Output the [x, y] coordinate of the center of the cell containing the given text.  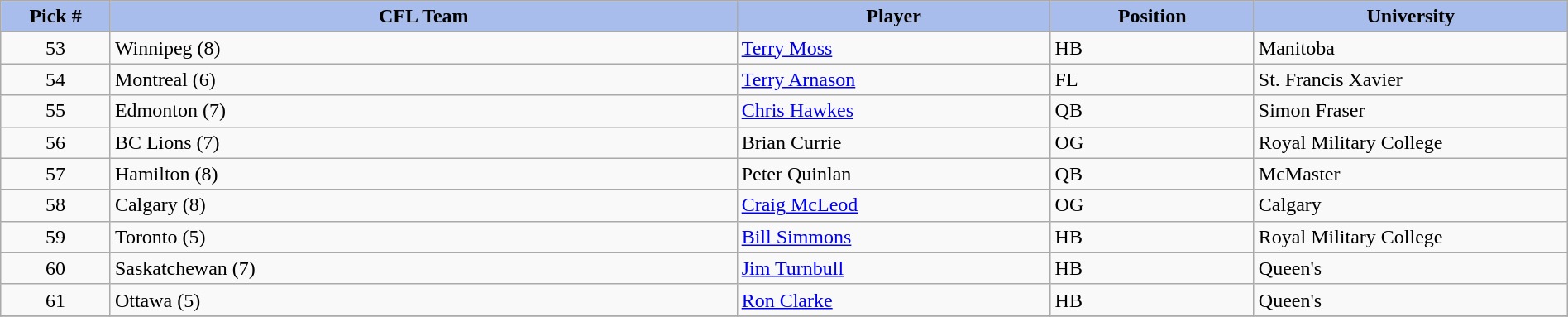
58 [56, 205]
Ron Clarke [893, 300]
Simon Fraser [1411, 111]
Brian Currie [893, 142]
59 [56, 237]
Toronto (5) [423, 237]
Craig McLeod [893, 205]
Manitoba [1411, 48]
Terry Arnason [893, 79]
Winnipeg (8) [423, 48]
Calgary [1411, 205]
56 [56, 142]
61 [56, 300]
57 [56, 174]
Chris Hawkes [893, 111]
Montreal (6) [423, 79]
Hamilton (8) [423, 174]
CFL Team [423, 17]
Jim Turnbull [893, 268]
Pick # [56, 17]
Peter Quinlan [893, 174]
McMaster [1411, 174]
Position [1152, 17]
FL [1152, 79]
Calgary (8) [423, 205]
University [1411, 17]
Bill Simmons [893, 237]
Terry Moss [893, 48]
Player [893, 17]
53 [56, 48]
Edmonton (7) [423, 111]
Ottawa (5) [423, 300]
St. Francis Xavier [1411, 79]
60 [56, 268]
Saskatchewan (7) [423, 268]
54 [56, 79]
BC Lions (7) [423, 142]
55 [56, 111]
